Extract the (X, Y) coordinate from the center of the cell holding the provided text.  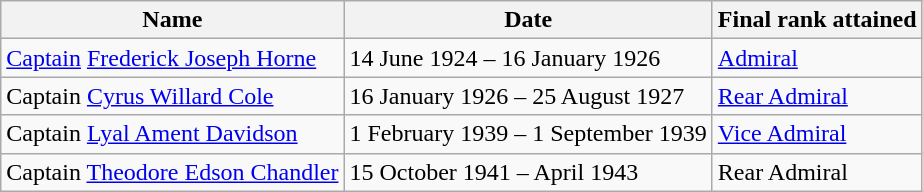
16 January 1926 – 25 August 1927 (528, 96)
Captain Frederick Joseph Horne (172, 58)
Captain Lyal Ament Davidson (172, 134)
1 February 1939 – 1 September 1939 (528, 134)
Vice Admiral (817, 134)
Admiral (817, 58)
14 June 1924 – 16 January 1926 (528, 58)
15 October 1941 – April 1943 (528, 172)
Name (172, 20)
Captain Theodore Edson Chandler (172, 172)
Final rank attained (817, 20)
Date (528, 20)
Captain Cyrus Willard Cole (172, 96)
